Scan for the cell matching the given text and deliver its [x, y] coordinate at center. 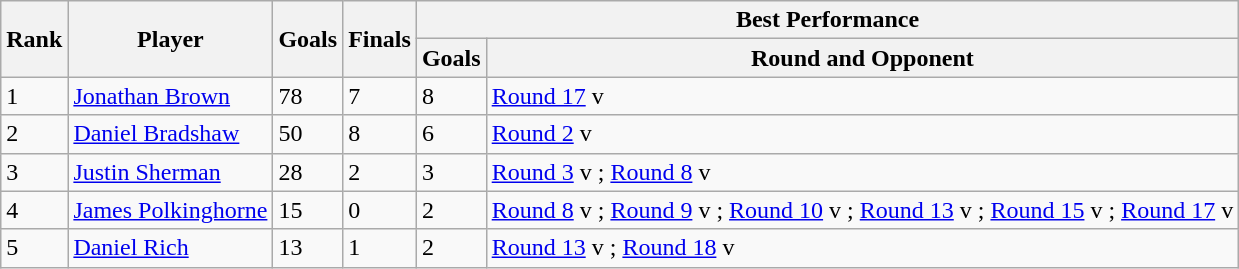
Round 2 v [862, 134]
5 [34, 248]
Rank [34, 39]
28 [308, 172]
78 [308, 96]
50 [308, 134]
Player [170, 39]
15 [308, 210]
Best Performance [827, 20]
Daniel Bradshaw [170, 134]
Round 8 v ; Round 9 v ; Round 10 v ; Round 13 v ; Round 15 v ; Round 17 v [862, 210]
Justin Sherman [170, 172]
0 [380, 210]
Round and Opponent [862, 58]
7 [380, 96]
6 [451, 134]
4 [34, 210]
James Polkinghorne [170, 210]
Finals [380, 39]
Round 13 v ; Round 18 v [862, 248]
Round 17 v [862, 96]
Daniel Rich [170, 248]
Jonathan Brown [170, 96]
13 [308, 248]
Round 3 v ; Round 8 v [862, 172]
